Provide the [x, y] coordinate of the cell's center where the given text is located.  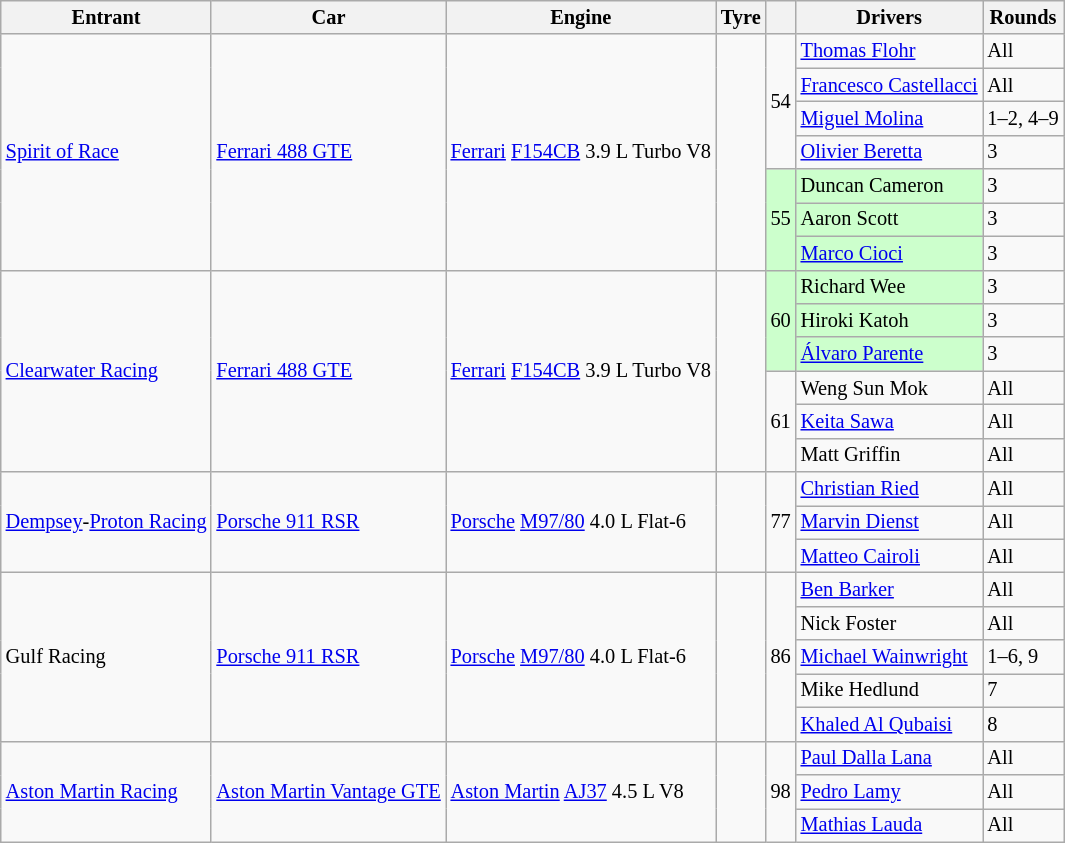
54 [781, 102]
86 [781, 656]
Tyre [741, 17]
Entrant [106, 17]
7 [1022, 690]
Hiroki Katoh [890, 320]
Marco Cioci [890, 253]
Ben Barker [890, 589]
Matt Griffin [890, 455]
Rounds [1022, 17]
Paul Dalla Lana [890, 758]
Michael Wainwright [890, 657]
8 [1022, 724]
Aston Martin AJ37 4.5 L V8 [581, 792]
Marvin Dienst [890, 522]
Christian Ried [890, 489]
Francesco Castellacci [890, 85]
Mike Hedlund [890, 690]
Car [328, 17]
Khaled Al Qubaisi [890, 724]
1–2, 4–9 [1022, 118]
Keita Sawa [890, 421]
Nick Foster [890, 623]
Engine [581, 17]
98 [781, 792]
Gulf Racing [106, 656]
Matteo Cairoli [890, 556]
1–6, 9 [1022, 657]
Dempsey-Proton Racing [106, 522]
Spirit of Race [106, 152]
Weng Sun Mok [890, 388]
Pedro Lamy [890, 791]
Aaron Scott [890, 219]
Clearwater Racing [106, 371]
55 [781, 220]
Thomas Flohr [890, 51]
60 [781, 320]
77 [781, 522]
Richard Wee [890, 287]
Álvaro Parente [890, 354]
Aston Martin Vantage GTE [328, 792]
Aston Martin Racing [106, 792]
Mathias Lauda [890, 825]
61 [781, 422]
Miguel Molina [890, 118]
Duncan Cameron [890, 186]
Olivier Beretta [890, 152]
Drivers [890, 17]
